Detect which cell encompasses the target text, then output its (x, y) center coordinate. 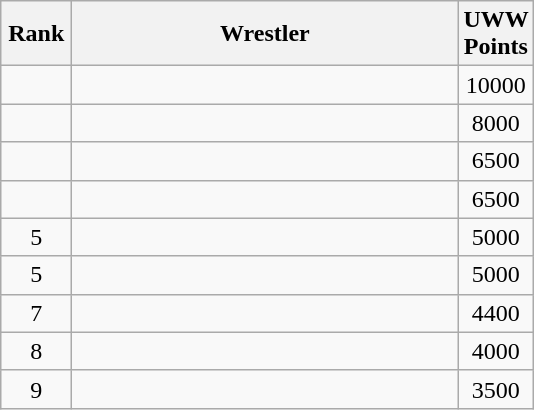
4000 (496, 351)
Wrestler (265, 34)
8000 (496, 123)
Rank (36, 34)
8 (36, 351)
10000 (496, 85)
4400 (496, 313)
UWW Points (496, 34)
9 (36, 389)
7 (36, 313)
3500 (496, 389)
